Return the [x, y] coordinate for the center point of the cell that contains the specified text.  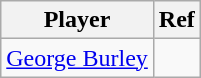
Ref [176, 20]
Player [78, 20]
George Burley [78, 58]
